For the text-containing cell, return its midpoint in (X, Y) coordinate format. 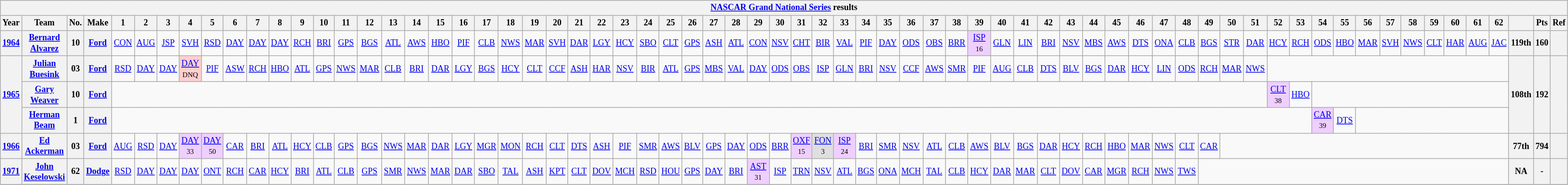
18 (510, 23)
ISP24 (845, 146)
JAC (1499, 43)
45 (1117, 23)
FON3 (823, 146)
DAYDNQ (190, 69)
37 (935, 23)
Make (98, 23)
33 (845, 23)
ONT (212, 172)
11 (346, 23)
21 (579, 23)
5 (212, 23)
28 (736, 23)
NASCAR Grand National Series results (784, 8)
44 (1094, 23)
24 (648, 23)
17 (486, 23)
38 (957, 23)
Ref (1559, 23)
DAY33 (190, 146)
50 (1232, 23)
19 (535, 23)
108th (1521, 95)
58 (1412, 23)
2 (146, 23)
53 (1300, 23)
1965 (11, 95)
52 (1278, 23)
MON (510, 146)
48 (1186, 23)
47 (1164, 23)
Ed Ackerman (44, 146)
12 (370, 23)
No. (76, 23)
25 (671, 23)
20 (557, 23)
14 (417, 23)
23 (625, 23)
39 (980, 23)
27 (714, 23)
Bernard Alvarez (44, 43)
15 (440, 23)
51 (1255, 23)
29 (758, 23)
HOU (671, 172)
6 (235, 23)
36 (911, 23)
119th (1521, 43)
ASW (235, 69)
60 (1455, 23)
KPT (557, 172)
31 (801, 23)
Pts (1542, 23)
43 (1071, 23)
ISP16 (980, 43)
40 (1002, 23)
Year (11, 23)
8 (280, 23)
9 (303, 23)
192 (1542, 95)
32 (823, 23)
34 (866, 23)
CLT38 (1278, 94)
56 (1368, 23)
3 (168, 23)
1966 (11, 146)
Julian Buesink (44, 69)
35 (888, 23)
1964 (11, 43)
7 (258, 23)
AST31 (758, 172)
NA (1521, 172)
54 (1323, 23)
16 (463, 23)
Team (44, 23)
160 (1542, 43)
59 (1434, 23)
794 (1542, 146)
77th (1521, 146)
JSP (168, 43)
TWS (1186, 172)
TRN (801, 172)
1971 (11, 172)
55 (1344, 23)
57 (1390, 23)
49 (1209, 23)
John Keselowski (44, 172)
4 (190, 23)
CAR39 (1323, 120)
22 (602, 23)
61 (1478, 23)
Dodge (98, 172)
26 (692, 23)
STR (1232, 43)
46 (1140, 23)
DAY50 (212, 146)
Herman Beam (44, 120)
Gary Weaver (44, 94)
30 (780, 23)
41 (1026, 23)
13 (394, 23)
CHT (801, 43)
- (1542, 172)
42 (1049, 23)
OXF15 (801, 146)
